Determine the (x, y) coordinate at the center of the cell enclosing the given text.  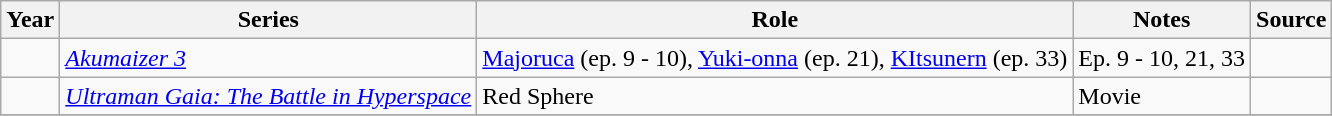
Movie (1162, 96)
Series (268, 20)
Majoruca (ep. 9 - 10), Yuki-onna (ep. 21), KItsunern (ep. 33) (775, 58)
Source (1292, 20)
Ultraman Gaia: The Battle in Hyperspace (268, 96)
Role (775, 20)
Ep. 9 - 10, 21, 33 (1162, 58)
Year (30, 20)
Akumaizer 3 (268, 58)
Red Sphere (775, 96)
Notes (1162, 20)
